Return the (x, y) coordinate for the center point of the cell that contains the specified text.  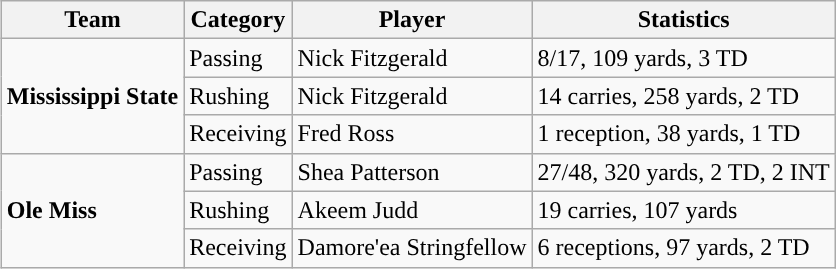
Player (412, 20)
19 carries, 107 yards (684, 210)
Damore'ea Stringfellow (412, 248)
Statistics (684, 20)
8/17, 109 yards, 3 TD (684, 58)
Team (92, 20)
Shea Patterson (412, 172)
Category (238, 20)
14 carries, 258 yards, 2 TD (684, 96)
Fred Ross (412, 134)
27/48, 320 yards, 2 TD, 2 INT (684, 172)
1 reception, 38 yards, 1 TD (684, 134)
6 receptions, 97 yards, 2 TD (684, 248)
Mississippi State (92, 96)
Ole Miss (92, 210)
Akeem Judd (412, 210)
